Capture the cell that displays the provided text and extract its [x, y] central coordinate. 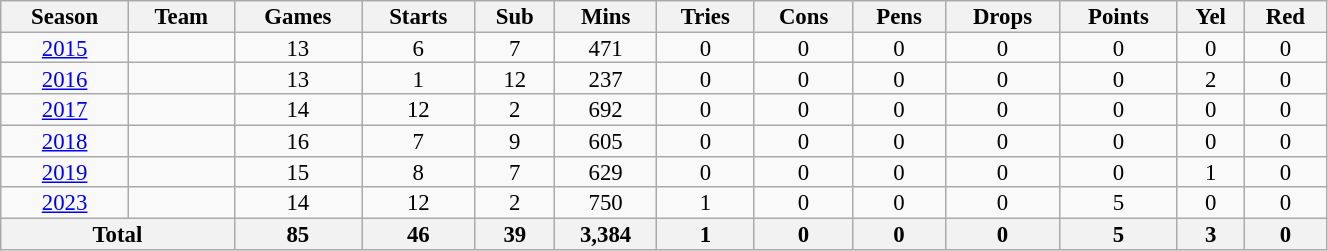
9 [515, 140]
Pens [899, 16]
629 [606, 172]
2019 [65, 172]
Team [181, 16]
Starts [418, 16]
Cons [804, 16]
Total [118, 234]
6 [418, 48]
Points [1118, 16]
16 [298, 140]
46 [418, 234]
2016 [65, 78]
Sub [515, 16]
Season [65, 16]
Yel [1210, 16]
Drops [1002, 16]
2017 [65, 110]
2023 [65, 204]
85 [298, 234]
15 [298, 172]
Games [298, 16]
39 [515, 234]
Mins [606, 16]
471 [606, 48]
2018 [65, 140]
2015 [65, 48]
3,384 [606, 234]
692 [606, 110]
Red [1285, 16]
Tries [705, 16]
750 [606, 204]
8 [418, 172]
3 [1210, 234]
237 [606, 78]
605 [606, 140]
